Scan for the cell matching the given text and deliver its (x, y) coordinate at center. 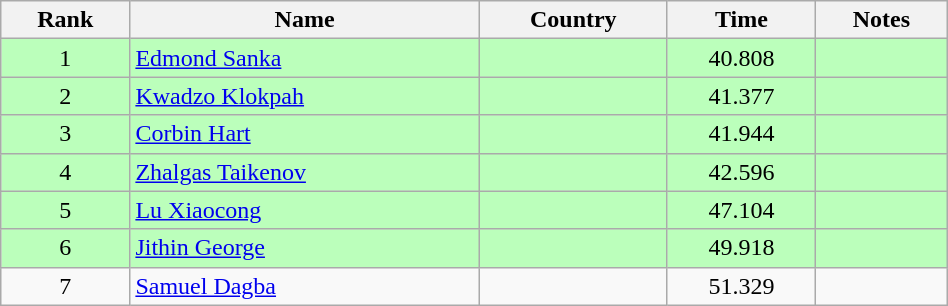
Jithin George (304, 248)
5 (66, 210)
Samuel Dagba (304, 286)
Kwadzo Klokpah (304, 96)
Notes (882, 20)
3 (66, 134)
42.596 (741, 172)
Time (741, 20)
2 (66, 96)
Name (304, 20)
Rank (66, 20)
41.377 (741, 96)
1 (66, 58)
Lu Xiaocong (304, 210)
Edmond Sanka (304, 58)
40.808 (741, 58)
7 (66, 286)
41.944 (741, 134)
Country (573, 20)
Zhalgas Taikenov (304, 172)
49.918 (741, 248)
47.104 (741, 210)
4 (66, 172)
6 (66, 248)
Corbin Hart (304, 134)
51.329 (741, 286)
